Pinpoint the cell where the given text exists, returning its (x, y) midpoint coordinate. 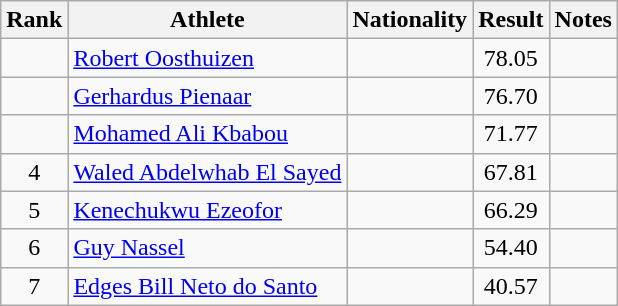
Mohamed Ali Kbabou (208, 134)
54.40 (511, 248)
Notes (583, 20)
Guy Nassel (208, 248)
Result (511, 20)
40.57 (511, 286)
Kenechukwu Ezeofor (208, 210)
Waled Abdelwhab El Sayed (208, 172)
76.70 (511, 96)
6 (34, 248)
67.81 (511, 172)
78.05 (511, 58)
7 (34, 286)
4 (34, 172)
Nationality (410, 20)
71.77 (511, 134)
Robert Oosthuizen (208, 58)
Edges Bill Neto do Santo (208, 286)
Gerhardus Pienaar (208, 96)
5 (34, 210)
Rank (34, 20)
66.29 (511, 210)
Athlete (208, 20)
